From the cell containing the given text, extract its center point as [x, y] coordinate. 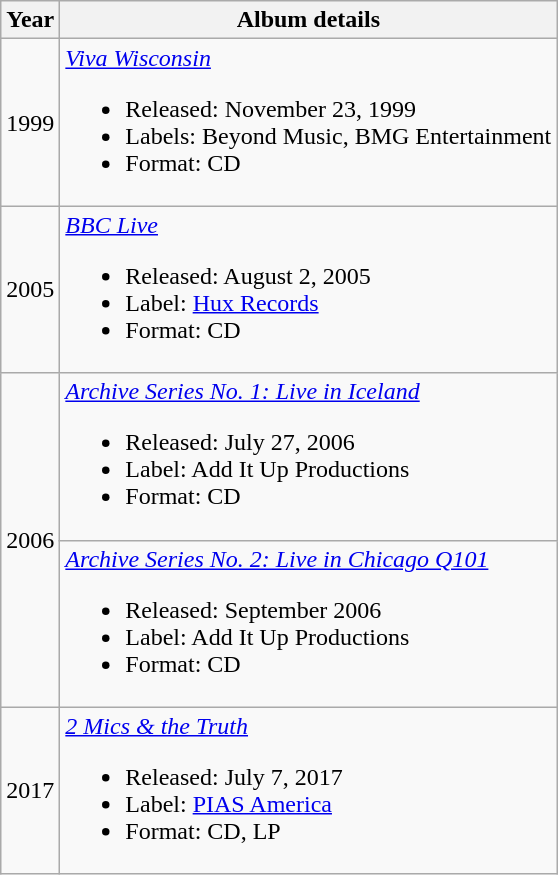
1999 [30, 122]
2017 [30, 790]
2006 [30, 540]
Album details [308, 20]
BBC LiveReleased: August 2, 2005Label: Hux Records Format: CD [308, 290]
Year [30, 20]
2 Mics & the TruthReleased: July 7, 2017Label: PIAS America Format: CD, LP [308, 790]
Archive Series No. 1: Live in IcelandReleased: July 27, 2006Label: Add It Up Productions Format: CD [308, 456]
Viva WisconsinReleased: November 23, 1999Labels: Beyond Music, BMG Entertainment Format: CD [308, 122]
2005 [30, 290]
Archive Series No. 2: Live in Chicago Q101Released: September 2006Label: Add It Up Productions Format: CD [308, 624]
